Locate the cell with the specified text and output its (X, Y) center coordinate. 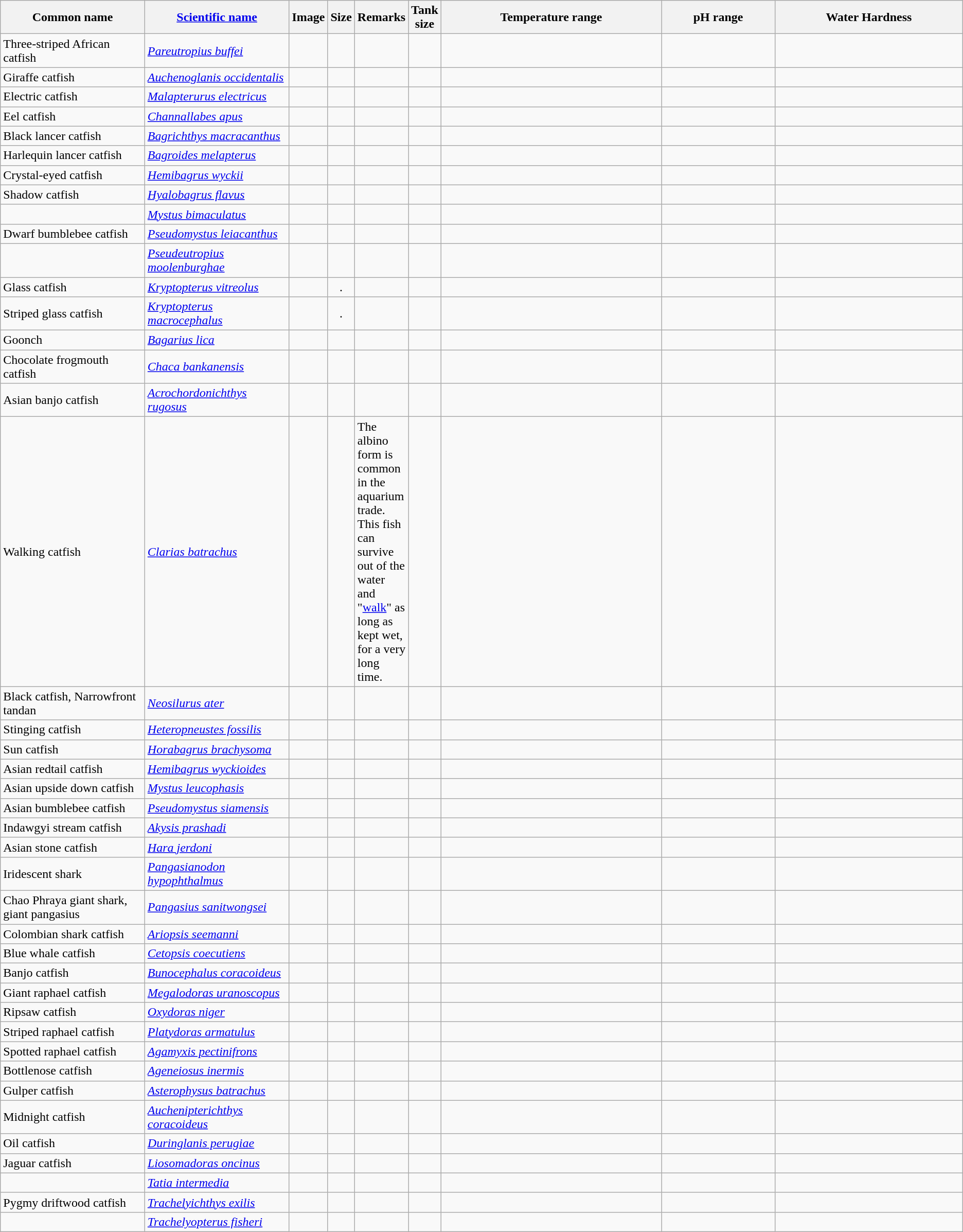
Horabagrus brachysoma (217, 749)
Three-striped African catfish (73, 50)
Goonch (73, 340)
Tatia intermedia (217, 1183)
Kryptopterus macrocephalus (217, 314)
Chao Phraya giant shark, giant pangasius (73, 907)
Common name (73, 17)
Bagarius lica (217, 340)
Channallabes apus (217, 116)
pH range (718, 17)
Hyalobagrus flavus (217, 195)
Hara jerdoni (217, 847)
Hemibagrus wyckioides (217, 769)
Neosilurus ater (217, 703)
Ripsaw catfish (73, 1012)
Eel catfish (73, 116)
Pseudomystus siamensis (217, 808)
Mystus bimaculatus (217, 214)
Crystal-eyed catfish (73, 175)
Kryptopterus vitreolus (217, 287)
Asian redtail catfish (73, 769)
Giant raphael catfish (73, 993)
Liosomadoras oncinus (217, 1163)
Platydoras armatulus (217, 1032)
Black catfish, Narrowfront tandan (73, 703)
Mystus leucophasis (217, 788)
Oxydoras niger (217, 1012)
Asian upside down catfish (73, 788)
Stinging catfish (73, 730)
Asian stone catfish (73, 847)
Bagrichthys macracanthus (217, 136)
Auchenoglanis occidentalis (217, 77)
Electric catfish (73, 97)
Pseudomystus leiacanthus (217, 234)
Pareutropius buffei (217, 50)
Agamyxis pectinifrons (217, 1051)
Pygmy driftwood catfish (73, 1202)
Auchenipterichthys coracoideus (217, 1117)
Giraffe catfish (73, 77)
Image (309, 17)
Trachelyopterus fisheri (217, 1222)
Pangasianodon hypophthalmus (217, 874)
Scientific name (217, 17)
Sun catfish (73, 749)
Trachelyichthys exilis (217, 1202)
Midnight catfish (73, 1117)
Water Hardness (868, 17)
Megalodoras uranoscopus (217, 993)
Chocolate frogmouth catfish (73, 366)
Indawgyi stream catfish (73, 828)
Bunocephalus coracoideus (217, 973)
Tank size (425, 17)
Chaca bankanensis (217, 366)
Bottlenose catfish (73, 1071)
Malapterurus electricus (217, 97)
Striped raphael catfish (73, 1032)
Blue whale catfish (73, 954)
Ageneiosus inermis (217, 1071)
Size (341, 17)
Jaguar catfish (73, 1163)
Akysis prashadi (217, 828)
Bagroides melapterus (217, 155)
Asian bumblebee catfish (73, 808)
Oil catfish (73, 1143)
Walking catfish (73, 552)
Clarias batrachus (217, 552)
Asterophysus batrachus (217, 1090)
Harlequin lancer catfish (73, 155)
Asian banjo catfish (73, 400)
Duringlanis perugiae (217, 1143)
Heteropneustes fossilis (217, 730)
Black lancer catfish (73, 136)
Temperature range (551, 17)
Hemibagrus wyckii (217, 175)
Ariopsis seemanni (217, 934)
Acrochordonichthys rugosus (217, 400)
Spotted raphael catfish (73, 1051)
Pseudeutropius moolenburghae (217, 260)
Pangasius sanitwongsei (217, 907)
Banjo catfish (73, 973)
Cetopsis coecutiens (217, 954)
The albino form is common in the aquarium trade. This fish can survive out of the water and "walk" as long as kept wet, for a very long time. (381, 552)
Iridescent shark (73, 874)
Dwarf bumblebee catfish (73, 234)
Colombian shark catfish (73, 934)
Gulper catfish (73, 1090)
Remarks (381, 17)
Glass catfish (73, 287)
Striped glass catfish (73, 314)
Shadow catfish (73, 195)
